Pinpoint the cell where the given text exists, returning its (x, y) midpoint coordinate. 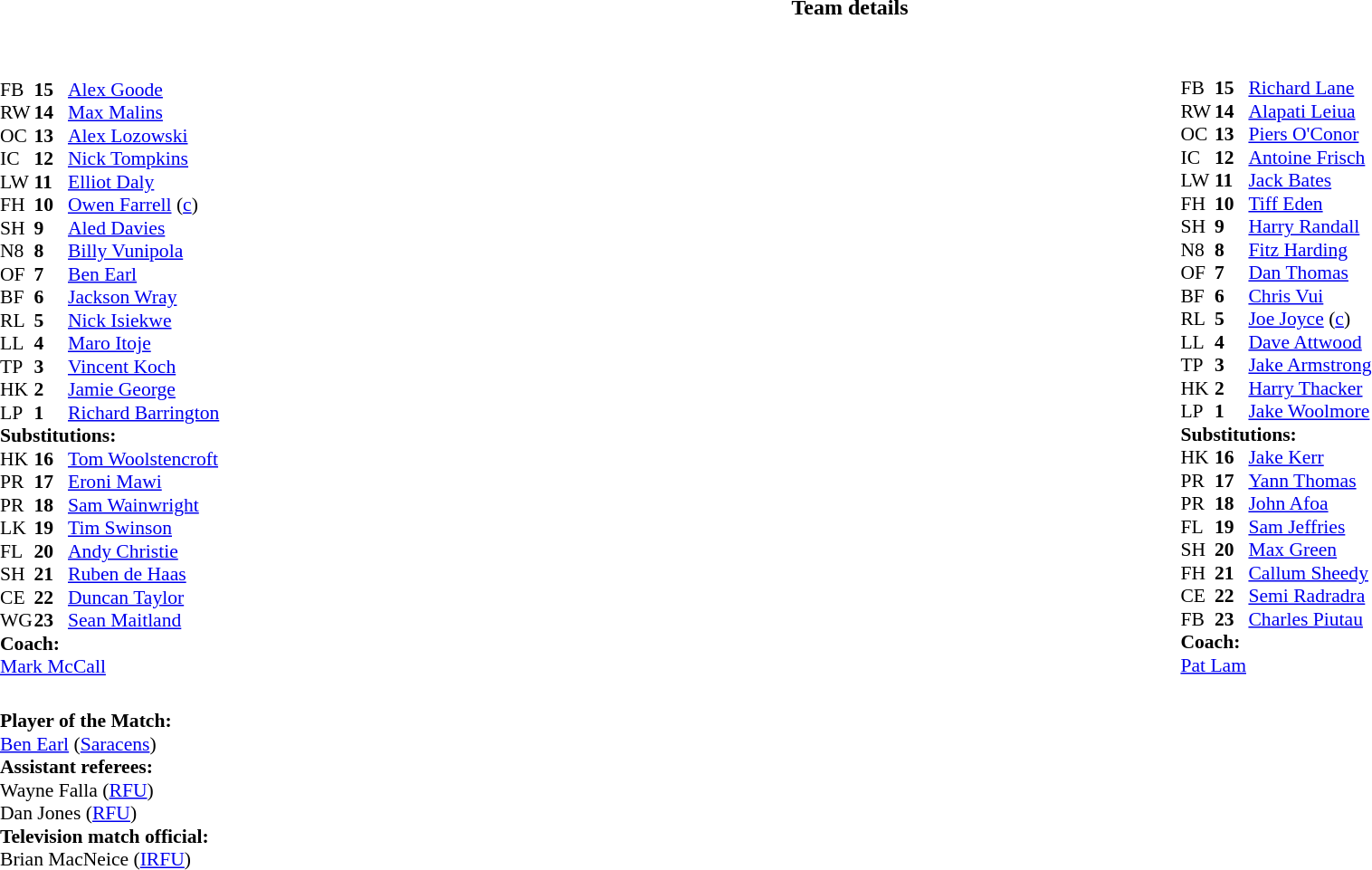
Alex Goode (143, 90)
Ruben de Haas (143, 575)
John Afoa (1310, 504)
Richard Barrington (143, 413)
Tim Swinson (143, 528)
Harry Thacker (1310, 388)
Sean Maitland (143, 620)
Pat Lam (1276, 665)
LK (17, 528)
Jake Woolmore (1310, 412)
Aled Davies (143, 228)
Chris Vui (1310, 296)
Jamie George (143, 390)
Billy Vunipola (143, 251)
Dan Thomas (1310, 272)
Tiff Eden (1310, 204)
Semi Radradra (1310, 597)
Mark McCall (110, 667)
Sam Wainwright (143, 505)
Jackson Wray (143, 298)
Antoine Frisch (1310, 158)
Tom Woolstencroft (143, 459)
Vincent Koch (143, 367)
Yann Thomas (1310, 481)
Maro Itoje (143, 343)
Max Green (1310, 550)
Joe Joyce (c) (1310, 320)
Jake Armstrong (1310, 365)
Jack Bates (1310, 180)
Duncan Taylor (143, 598)
Richard Lane (1310, 88)
Callum Sheedy (1310, 573)
Nick Isiekwe (143, 320)
Elliot Daly (143, 182)
Jake Kerr (1310, 457)
Sam Jeffries (1310, 527)
Max Malins (143, 113)
Eroni Mawi (143, 483)
Owen Farrell (c) (143, 206)
Piers O'Conor (1310, 135)
Charles Piutau (1310, 619)
Ben Earl (143, 274)
WG (17, 620)
Nick Tompkins (143, 158)
Alex Lozowski (143, 136)
Andy Christie (143, 551)
Fitz Harding (1310, 250)
Dave Attwood (1310, 342)
Alapati Leiua (1310, 111)
Harry Randall (1310, 227)
